Return (x, y) of the center of cell containing provided text 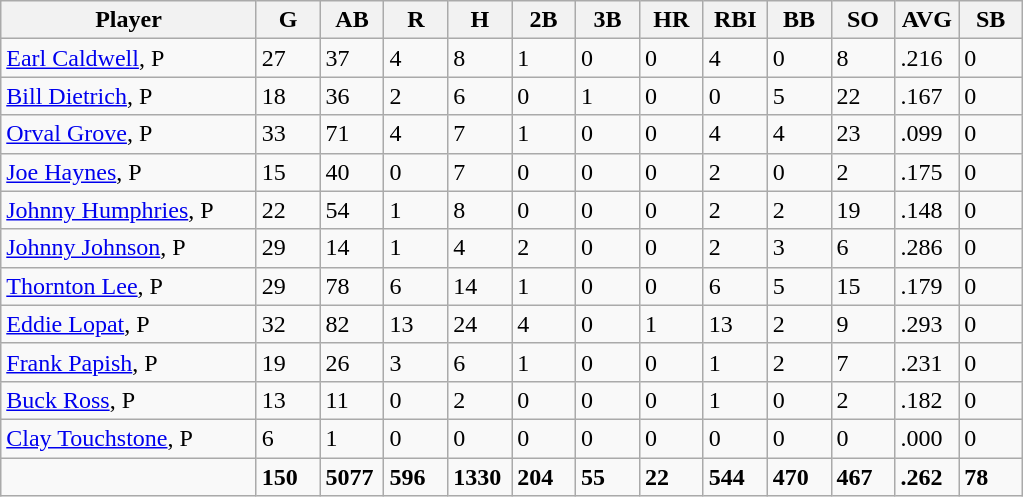
32 (288, 324)
596 (416, 477)
544 (735, 477)
.175 (927, 172)
Clay Touchstone, P (128, 438)
11 (352, 400)
9 (863, 324)
BB (799, 20)
AB (352, 20)
AVG (927, 20)
Player (128, 20)
Johnny Johnson, P (128, 248)
82 (352, 324)
.262 (927, 477)
.148 (927, 210)
Buck Ross, P (128, 400)
2B (544, 20)
71 (352, 134)
SO (863, 20)
R (416, 20)
SB (991, 20)
.182 (927, 400)
3B (608, 20)
G (288, 20)
Johnny Humphries, P (128, 210)
5077 (352, 477)
.099 (927, 134)
.216 (927, 58)
.286 (927, 248)
27 (288, 58)
.231 (927, 362)
HR (671, 20)
37 (352, 58)
33 (288, 134)
470 (799, 477)
24 (480, 324)
.167 (927, 96)
23 (863, 134)
RBI (735, 20)
55 (608, 477)
.293 (927, 324)
54 (352, 210)
150 (288, 477)
Eddie Lopat, P (128, 324)
Earl Caldwell, P (128, 58)
18 (288, 96)
Thornton Lee, P (128, 286)
.179 (927, 286)
204 (544, 477)
467 (863, 477)
36 (352, 96)
.000 (927, 438)
Orval Grove, P (128, 134)
H (480, 20)
1330 (480, 477)
26 (352, 362)
40 (352, 172)
Joe Haynes, P (128, 172)
Bill Dietrich, P (128, 96)
Frank Papish, P (128, 362)
